Scan for the cell matching the given text and deliver its [X, Y] coordinate at center. 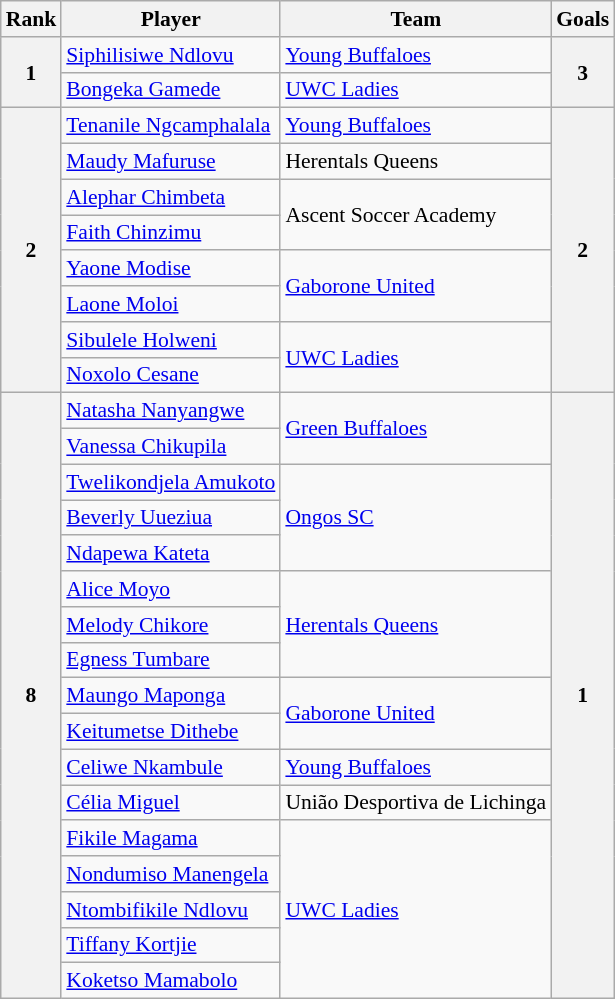
Nondumiso Manengela [170, 874]
Rank [32, 19]
Beverly Uueziua [170, 518]
Green Buffaloes [416, 428]
Bongeka Gamede [170, 90]
3 [582, 72]
Team [416, 19]
Célia Miguel [170, 803]
Celiwe Nkambule [170, 767]
Maudy Mafuruse [170, 162]
Ascent Soccer Academy [416, 214]
Koketso Mamabolo [170, 981]
Ndapewa Kateta [170, 554]
Twelikondjela Amukoto [170, 482]
Ntombifikile Ndlovu [170, 910]
Yaone Modise [170, 269]
Faith Chinzimu [170, 233]
Fikile Magama [170, 839]
Tenanile Ngcamphalala [170, 126]
Egness Tumbare [170, 660]
Maungo Maponga [170, 696]
Alephar Chimbeta [170, 197]
Tiffany Kortjie [170, 945]
Sibulele Holweni [170, 340]
Vanessa Chikupila [170, 447]
Laone Moloi [170, 304]
Alice Moyo [170, 589]
Natasha Nanyangwe [170, 411]
Noxolo Cesane [170, 375]
Ongos SC [416, 518]
União Desportiva de Lichinga [416, 803]
Melody Chikore [170, 625]
Goals [582, 19]
Siphilisiwe Ndlovu [170, 55]
Keitumetse Dithebe [170, 732]
Player [170, 19]
8 [32, 696]
